Locate the cell with the specified text and output its [X, Y] center coordinate. 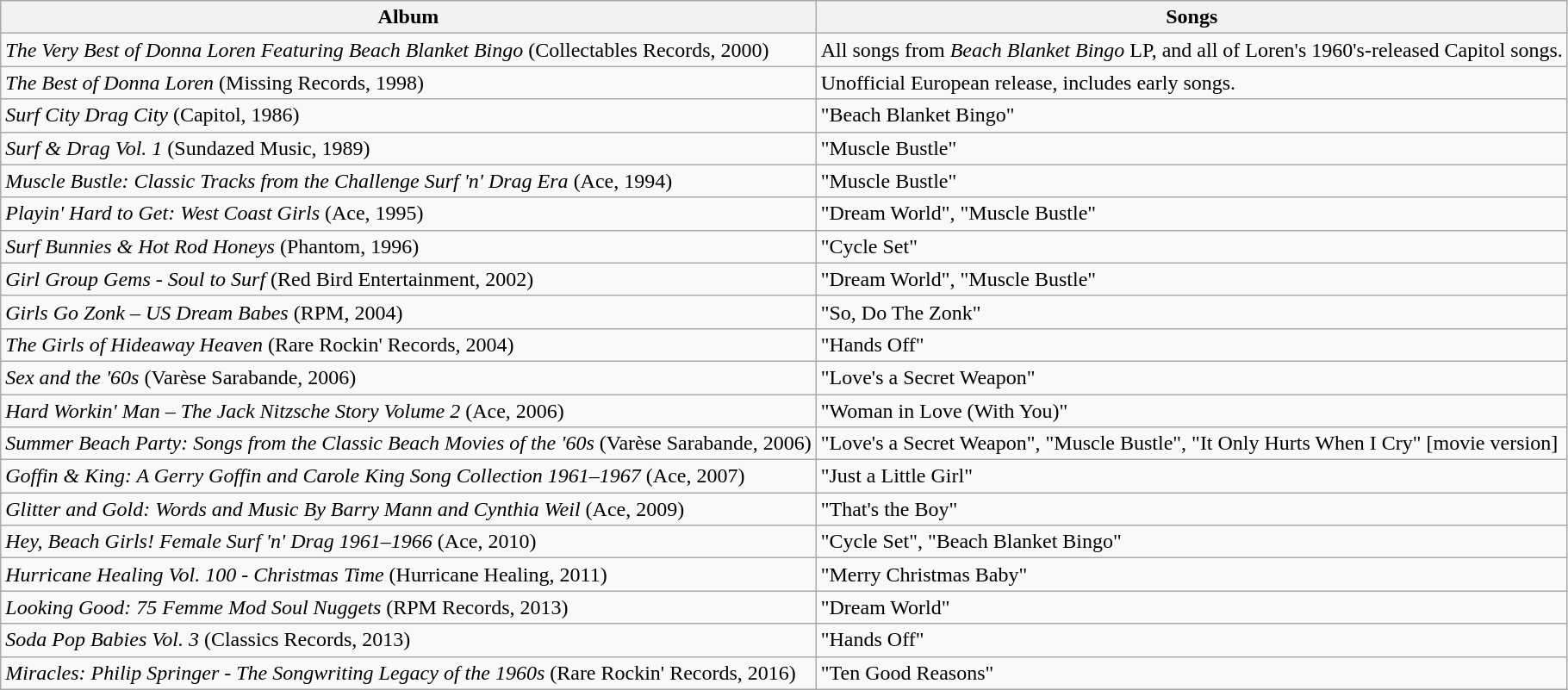
"Cycle Set" [1192, 246]
Surf Bunnies & Hot Rod Honeys (Phantom, 1996) [408, 246]
Soda Pop Babies Vol. 3 (Classics Records, 2013) [408, 640]
The Girls of Hideaway Heaven (Rare Rockin' Records, 2004) [408, 345]
Muscle Bustle: Classic Tracks from the Challenge Surf 'n' Drag Era (Ace, 1994) [408, 181]
Sex and the '60s (Varèse Sarabande, 2006) [408, 377]
The Very Best of Donna Loren Featuring Beach Blanket Bingo (Collectables Records, 2000) [408, 50]
Hey, Beach Girls! Female Surf 'n' Drag 1961–1966 (Ace, 2010) [408, 542]
"Cycle Set", "Beach Blanket Bingo" [1192, 542]
Hard Workin' Man – The Jack Nitzsche Story Volume 2 (Ace, 2006) [408, 411]
Surf & Drag Vol. 1 (Sundazed Music, 1989) [408, 148]
Looking Good: 75 Femme Mod Soul Nuggets (RPM Records, 2013) [408, 607]
"Dream World" [1192, 607]
The Best of Donna Loren (Missing Records, 1998) [408, 83]
"So, Do The Zonk" [1192, 312]
"Love's a Secret Weapon" [1192, 377]
"Love's a Secret Weapon", "Muscle Bustle", "It Only Hurts When I Cry" [movie version] [1192, 444]
"Woman in Love (With You)" [1192, 411]
Summer Beach Party: Songs from the Classic Beach Movies of the '60s (Varèse Sarabande, 2006) [408, 444]
"That's the Boy" [1192, 509]
"Beach Blanket Bingo" [1192, 115]
"Merry Christmas Baby" [1192, 575]
Girls Go Zonk – US Dream Babes (RPM, 2004) [408, 312]
"Just a Little Girl" [1192, 476]
Album [408, 17]
Unofficial European release, includes early songs. [1192, 83]
"Ten Good Reasons" [1192, 673]
Girl Group Gems - Soul to Surf (Red Bird Entertainment, 2002) [408, 279]
All songs from Beach Blanket Bingo LP, and all of Loren's 1960's-released Capitol songs. [1192, 50]
Playin' Hard to Get: West Coast Girls (Ace, 1995) [408, 214]
Goffin & King: A Gerry Goffin and Carole King Song Collection 1961–1967 (Ace, 2007) [408, 476]
Miracles: Philip Springer - The Songwriting Legacy of the 1960s (Rare Rockin' Records, 2016) [408, 673]
Glitter and Gold: Words and Music By Barry Mann and Cynthia Weil (Ace, 2009) [408, 509]
Hurricane Healing Vol. 100 - Christmas Time (Hurricane Healing, 2011) [408, 575]
Songs [1192, 17]
Surf City Drag City (Capitol, 1986) [408, 115]
